Detect which cell encompasses the target text, then output its [x, y] center coordinate. 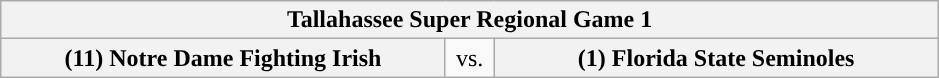
(1) Florida State Seminoles [716, 58]
(11) Notre Dame Fighting Irish [224, 58]
Tallahassee Super Regional Game 1 [470, 20]
vs. [470, 58]
